Determine the [X, Y] coordinate at the center of the cell enclosing the given text.  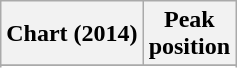
Peak position [189, 34]
Chart (2014) [72, 34]
